Pinpoint the cell where the given text exists, returning its [X, Y] midpoint coordinate. 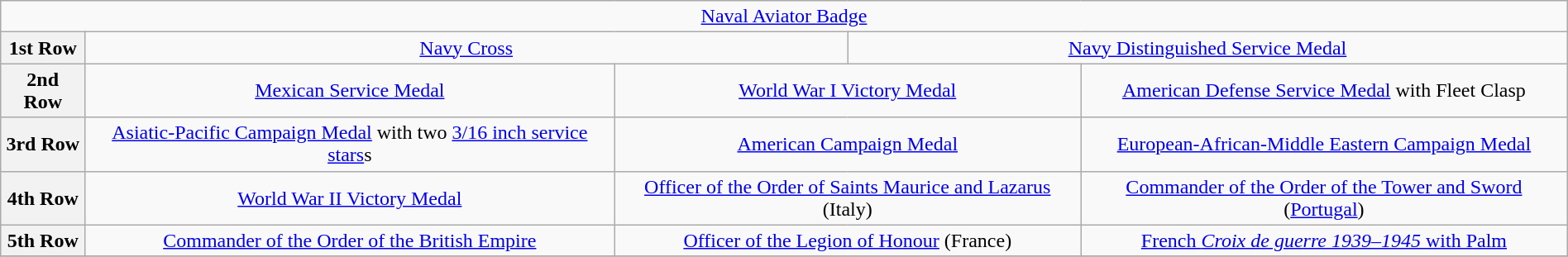
American Campaign Medal [848, 144]
Asiatic-Pacific Campaign Medal with two 3/16 inch service starss [350, 144]
Commander of the Order of the British Empire [350, 240]
Naval Aviator Badge [784, 17]
Commander of the Order of the Tower and Sword (Portugal) [1325, 198]
Officer of the Order of Saints Maurice and Lazarus (Italy) [848, 198]
World War II Victory Medal [350, 198]
French Croix de guerre 1939–1945 with Palm [1325, 240]
1st Row [43, 48]
Navy Distinguished Service Medal [1207, 48]
2nd Row [43, 91]
3rd Row [43, 144]
5th Row [43, 240]
Mexican Service Medal [350, 91]
Navy Cross [466, 48]
American Defense Service Medal with Fleet Clasp [1325, 91]
World War I Victory Medal [848, 91]
European-African-Middle Eastern Campaign Medal [1325, 144]
Officer of the Legion of Honour (France) [848, 240]
4th Row [43, 198]
